Determine the [X, Y] coordinate at the center of the cell enclosing the given text.  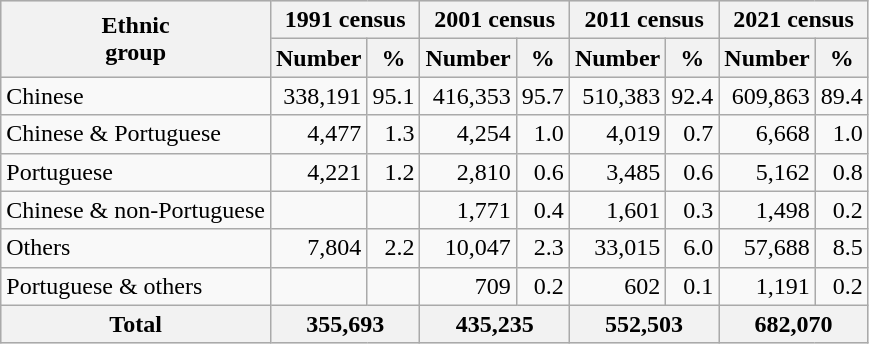
8.5 [842, 248]
3,485 [617, 172]
4,019 [617, 134]
2011 census [644, 20]
Portuguese [136, 172]
92.4 [692, 96]
Chinese [136, 96]
10,047 [468, 248]
1.3 [394, 134]
33,015 [617, 248]
Total [136, 324]
435,235 [494, 324]
Portuguese & others [136, 286]
338,191 [318, 96]
1.2 [394, 172]
510,383 [617, 96]
1,771 [468, 210]
7,804 [318, 248]
89.4 [842, 96]
57,688 [767, 248]
1,191 [767, 286]
602 [617, 286]
355,693 [344, 324]
0.4 [542, 210]
609,863 [767, 96]
0.8 [842, 172]
2001 census [494, 20]
Ethnicgroup [136, 39]
95.7 [542, 96]
1,601 [617, 210]
0.1 [692, 286]
709 [468, 286]
2.2 [394, 248]
416,353 [468, 96]
4,477 [318, 134]
0.7 [692, 134]
6,668 [767, 134]
2021 census [794, 20]
2.3 [542, 248]
1,498 [767, 210]
Chinese & Portuguese [136, 134]
0.3 [692, 210]
4,254 [468, 134]
Others [136, 248]
95.1 [394, 96]
4,221 [318, 172]
2,810 [468, 172]
6.0 [692, 248]
682,070 [794, 324]
5,162 [767, 172]
Chinese & non-Portuguese [136, 210]
552,503 [644, 324]
1991 census [344, 20]
